For the text-containing cell, return its midpoint in [x, y] coordinate format. 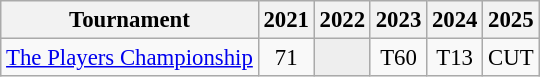
2025 [511, 20]
T60 [398, 58]
2024 [455, 20]
2021 [286, 20]
CUT [511, 58]
2022 [342, 20]
T13 [455, 58]
71 [286, 58]
Tournament [130, 20]
The Players Championship [130, 58]
2023 [398, 20]
